Locate the cell with the specified text and output its [X, Y] center coordinate. 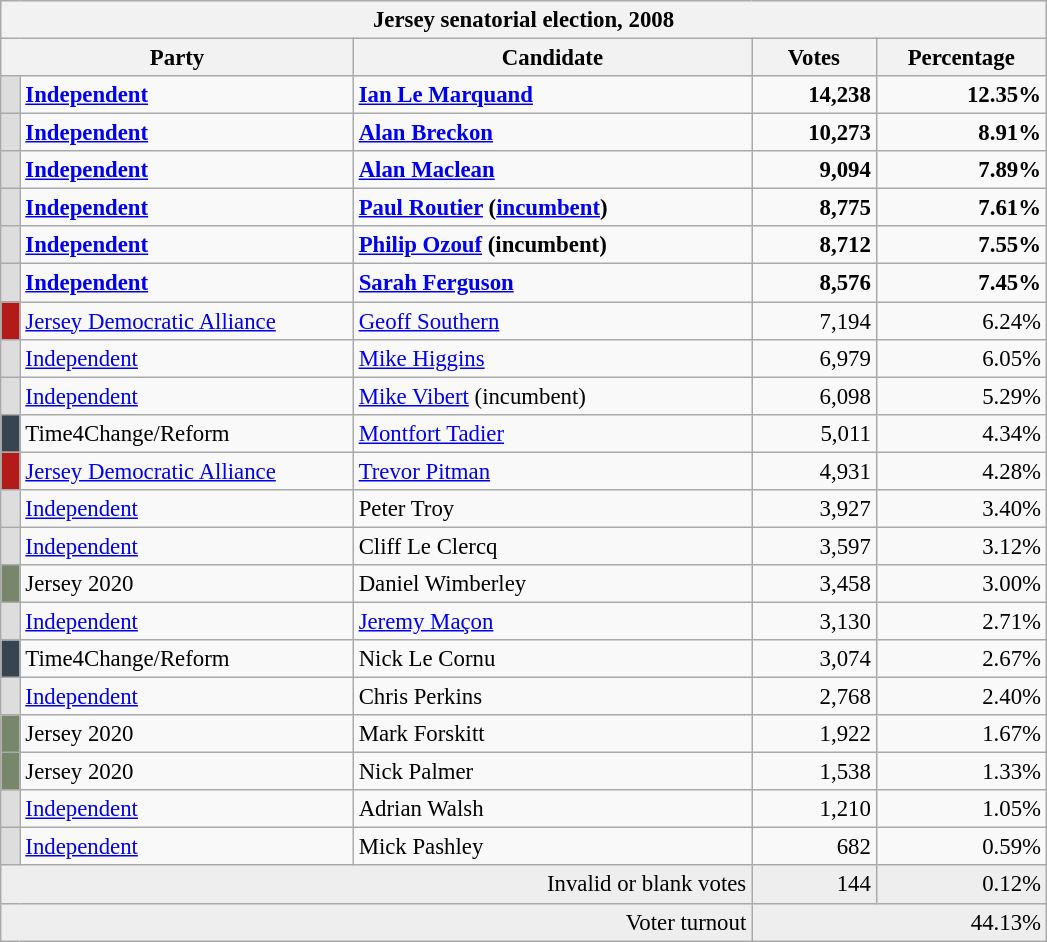
Mike Higgins [552, 358]
3,927 [814, 509]
Party [178, 58]
1.33% [961, 772]
Cliff Le Clercq [552, 546]
Chris Perkins [552, 697]
5,011 [814, 433]
3.12% [961, 546]
Mark Forskitt [552, 734]
1,538 [814, 772]
10,273 [814, 133]
Mick Pashley [552, 847]
Nick Le Cornu [552, 659]
2.67% [961, 659]
Geoff Southern [552, 321]
9,094 [814, 170]
1,210 [814, 809]
Montfort Tadier [552, 433]
Philip Ozouf (incumbent) [552, 245]
8.91% [961, 133]
682 [814, 847]
Trevor Pitman [552, 471]
3.00% [961, 584]
3.40% [961, 509]
44.13% [900, 922]
Alan Breckon [552, 133]
Paul Routier (incumbent) [552, 208]
6.05% [961, 358]
7.55% [961, 245]
2.40% [961, 697]
Invalid or blank votes [376, 885]
6.24% [961, 321]
12.35% [961, 95]
Candidate [552, 58]
Peter Troy [552, 509]
7,194 [814, 321]
3,130 [814, 621]
2.71% [961, 621]
2,768 [814, 697]
6,979 [814, 358]
4.34% [961, 433]
Jersey senatorial election, 2008 [524, 20]
0.12% [961, 885]
0.59% [961, 847]
7.45% [961, 283]
Voter turnout [376, 922]
1.05% [961, 809]
3,458 [814, 584]
Alan Maclean [552, 170]
4.28% [961, 471]
Sarah Ferguson [552, 283]
Daniel Wimberley [552, 584]
Votes [814, 58]
Nick Palmer [552, 772]
7.89% [961, 170]
1,922 [814, 734]
8,576 [814, 283]
8,712 [814, 245]
Adrian Walsh [552, 809]
Mike Vibert (incumbent) [552, 396]
6,098 [814, 396]
Percentage [961, 58]
Ian Le Marquand [552, 95]
5.29% [961, 396]
14,238 [814, 95]
8,775 [814, 208]
4,931 [814, 471]
1.67% [961, 734]
Jeremy Maçon [552, 621]
7.61% [961, 208]
144 [814, 885]
3,597 [814, 546]
3,074 [814, 659]
